From the cell containing the given text, extract its center point as [X, Y] coordinate. 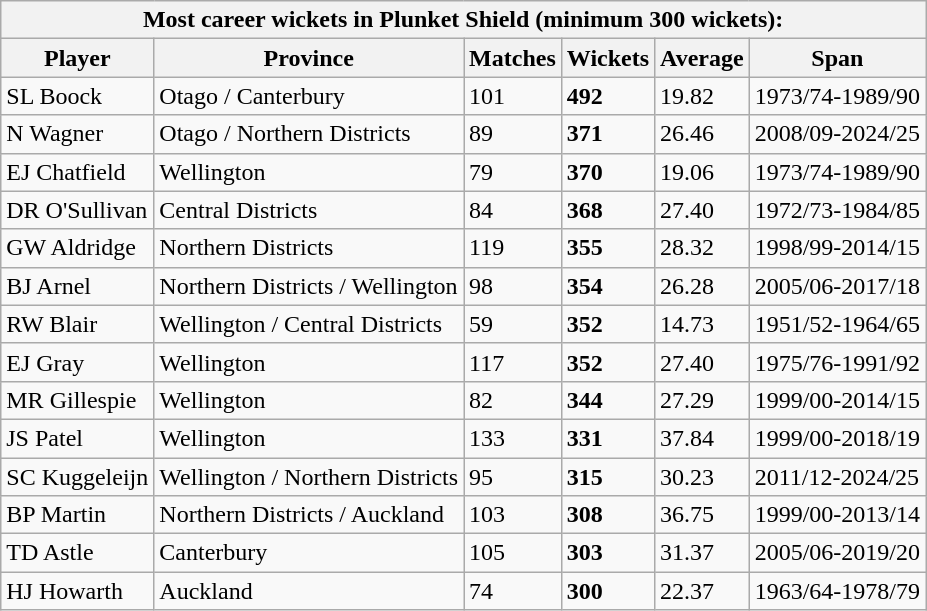
Otago / Canterbury [309, 96]
Northern Districts / Auckland [309, 515]
119 [513, 248]
Wellington / Central Districts [309, 324]
BP Martin [78, 515]
315 [608, 477]
Most career wickets in Plunket Shield (minimum 300 wickets): [464, 20]
SC Kuggeleijn [78, 477]
103 [513, 515]
Wellington / Northern Districts [309, 477]
28.32 [702, 248]
14.73 [702, 324]
Wickets [608, 58]
82 [513, 400]
22.37 [702, 591]
2008/09-2024/25 [837, 134]
1963/64-1978/79 [837, 591]
EJ Gray [78, 362]
SL Boock [78, 96]
RW Blair [78, 324]
2011/12-2024/25 [837, 477]
74 [513, 591]
Central Districts [309, 210]
1999/00-2018/19 [837, 438]
EJ Chatfield [78, 172]
79 [513, 172]
354 [608, 286]
19.82 [702, 96]
1998/99-2014/15 [837, 248]
26.46 [702, 134]
344 [608, 400]
1951/52-1964/65 [837, 324]
84 [513, 210]
27.29 [702, 400]
36.75 [702, 515]
2005/06-2017/18 [837, 286]
133 [513, 438]
JS Patel [78, 438]
2005/06-2019/20 [837, 553]
1972/73-1984/85 [837, 210]
89 [513, 134]
368 [608, 210]
Northern Districts / Wellington [309, 286]
105 [513, 553]
Otago / Northern Districts [309, 134]
117 [513, 362]
BJ Arnel [78, 286]
331 [608, 438]
Matches [513, 58]
37.84 [702, 438]
GW Aldridge [78, 248]
Province [309, 58]
370 [608, 172]
Northern Districts [309, 248]
101 [513, 96]
MR Gillespie [78, 400]
HJ Howarth [78, 591]
371 [608, 134]
31.37 [702, 553]
Average [702, 58]
26.28 [702, 286]
1999/00-2013/14 [837, 515]
Canterbury [309, 553]
Auckland [309, 591]
492 [608, 96]
N Wagner [78, 134]
303 [608, 553]
355 [608, 248]
30.23 [702, 477]
98 [513, 286]
59 [513, 324]
1975/76-1991/92 [837, 362]
Span [837, 58]
1999/00-2014/15 [837, 400]
19.06 [702, 172]
Player [78, 58]
DR O'Sullivan [78, 210]
300 [608, 591]
TD Astle [78, 553]
95 [513, 477]
308 [608, 515]
